Detect which cell encompasses the target text, then output its [X, Y] center coordinate. 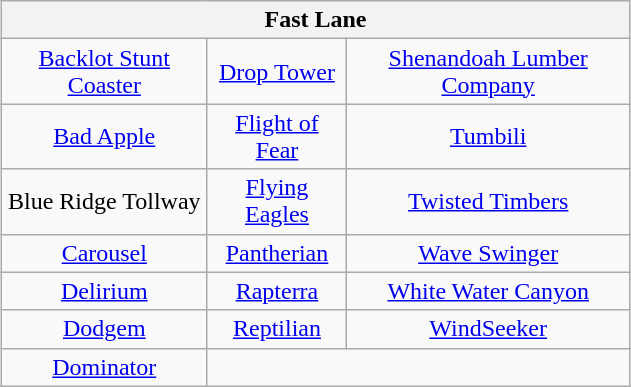
White Water Canyon [488, 291]
Flying Eagles [276, 202]
Rapterra [276, 291]
Drop Tower [276, 72]
Bad Apple [104, 136]
Dominator [104, 367]
Tumbili [488, 136]
Twisted Timbers [488, 202]
Wave Swinger [488, 253]
Blue Ridge Tollway [104, 202]
Carousel [104, 253]
Reptilian [276, 329]
Backlot Stunt Coaster [104, 72]
Pantherian [276, 253]
Dodgem [104, 329]
Shenandoah Lumber Company [488, 72]
WindSeeker [488, 329]
Fast Lane [315, 20]
Flight of Fear [276, 136]
Delirium [104, 291]
